Determine the (x, y) coordinate at the center of the cell enclosing the given text.  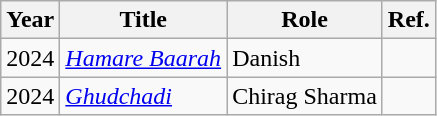
Hamare Baarah (144, 58)
Year (30, 20)
Chirag Sharma (305, 96)
Role (305, 20)
Danish (305, 58)
Title (144, 20)
Ghudchadi (144, 96)
Ref. (408, 20)
